Scan for the cell matching the given text and deliver its (x, y) coordinate at center. 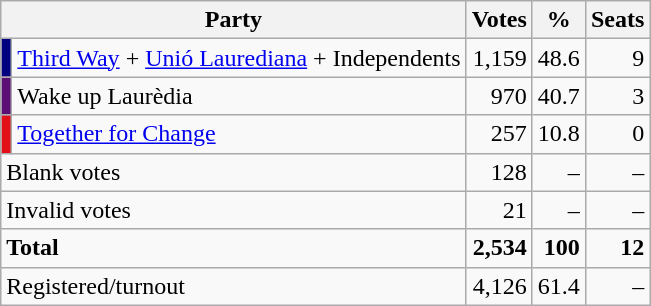
Seats (617, 20)
40.7 (558, 96)
970 (499, 96)
12 (617, 248)
128 (499, 172)
Wake up Laurèdia (239, 96)
9 (617, 58)
48.6 (558, 58)
Total (234, 248)
1,159 (499, 58)
Party (234, 20)
% (558, 20)
257 (499, 134)
Third Way + Unió Laurediana + Independents (239, 58)
Together for Change (239, 134)
21 (499, 210)
3 (617, 96)
Registered/turnout (234, 286)
Votes (499, 20)
10.8 (558, 134)
2,534 (499, 248)
0 (617, 134)
Blank votes (234, 172)
100 (558, 248)
Invalid votes (234, 210)
61.4 (558, 286)
4,126 (499, 286)
